Detect which cell encompasses the target text, then output its [X, Y] center coordinate. 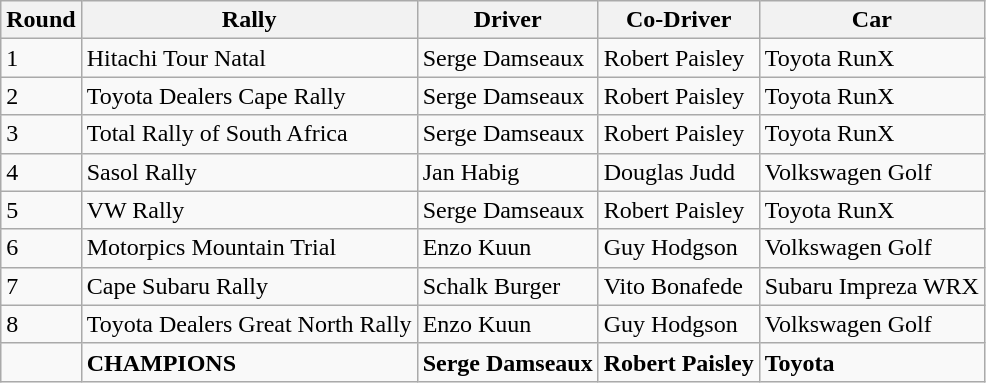
2 [41, 96]
Toyota Dealers Great North Rally [249, 324]
Douglas Judd [678, 172]
5 [41, 210]
Total Rally of South Africa [249, 134]
Toyota Dealers Cape Rally [249, 96]
Driver [508, 20]
1 [41, 58]
Vito Bonafede [678, 286]
Subaru Impreza WRX [872, 286]
7 [41, 286]
VW Rally [249, 210]
8 [41, 324]
Rally [249, 20]
Co-Driver [678, 20]
Round [41, 20]
Motorpics Mountain Trial [249, 248]
4 [41, 172]
Sasol Rally [249, 172]
CHAMPIONS [249, 362]
Cape Subaru Rally [249, 286]
Jan Habig [508, 172]
Car [872, 20]
Toyota [872, 362]
3 [41, 134]
6 [41, 248]
Hitachi Tour Natal [249, 58]
Schalk Burger [508, 286]
